Extract the (x, y) coordinate from the center of the cell holding the provided text.  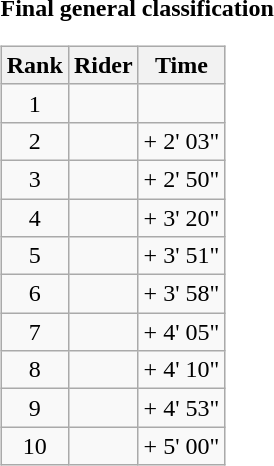
8 (34, 370)
+ 4' 10" (182, 370)
+ 2' 50" (182, 179)
+ 2' 03" (182, 141)
7 (34, 332)
+ 5' 00" (182, 446)
+ 3' 20" (182, 217)
Time (182, 65)
5 (34, 256)
10 (34, 446)
6 (34, 294)
2 (34, 141)
4 (34, 217)
1 (34, 103)
+ 3' 58" (182, 294)
3 (34, 179)
9 (34, 408)
+ 4' 05" (182, 332)
+ 4' 53" (182, 408)
Rank (34, 65)
+ 3' 51" (182, 256)
Rider (103, 65)
